Return the (x, y) coordinate for the center point of the cell that contains the specified text.  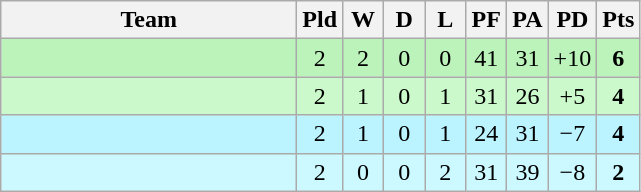
6 (618, 58)
W (364, 20)
−8 (572, 172)
PA (528, 20)
L (446, 20)
41 (486, 58)
D (404, 20)
+10 (572, 58)
Pld (320, 20)
Team (149, 20)
PD (572, 20)
26 (528, 96)
Pts (618, 20)
PF (486, 20)
−7 (572, 134)
24 (486, 134)
39 (528, 172)
+5 (572, 96)
